Search for the cell housing the specified text and yield its (x, y) center coordinate. 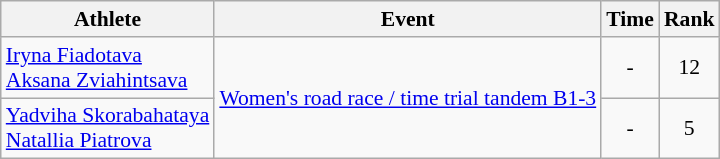
Rank (690, 19)
5 (690, 128)
Iryna Fiadotava Aksana Zviahintsava (108, 68)
Time (630, 19)
Event (408, 19)
Women's road race / time trial tandem B1-3 (408, 98)
12 (690, 68)
Yadviha Skorabahataya Natallia Piatrova (108, 128)
Athlete (108, 19)
